Provide the (x, y) coordinate of the cell's center where the given text is located.  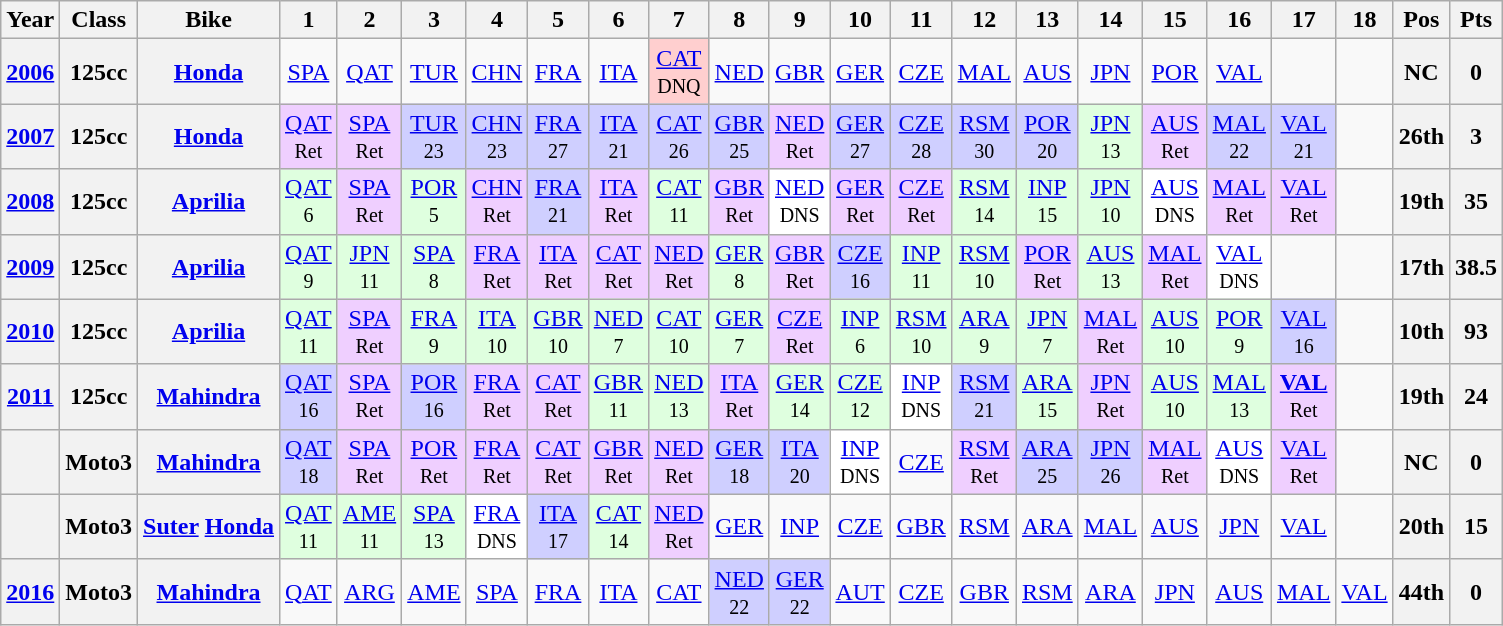
VAL21 (1303, 136)
JPN11 (369, 266)
18 (1364, 20)
2009 (30, 266)
ARA25 (1047, 462)
12 (984, 20)
10th (1421, 332)
FRADNS (497, 526)
VALDNS (1239, 266)
ITA21 (618, 136)
35 (1476, 202)
9 (799, 20)
GER22 (799, 592)
2006 (30, 72)
GER18 (739, 462)
NED22 (739, 592)
JPN10 (1110, 202)
POR (1175, 72)
ARA15 (1047, 396)
GERRet (860, 202)
CAT26 (679, 136)
Year (30, 20)
ITA10 (497, 332)
GBR11 (618, 396)
JPN26 (1110, 462)
QAT16 (309, 396)
44th (1421, 592)
POR5 (434, 202)
ARA9 (984, 332)
2007 (30, 136)
Class (99, 20)
RSM14 (984, 202)
NEDDNS (799, 202)
CHN23 (497, 136)
16 (1239, 20)
26th (1421, 136)
4 (497, 20)
CHN (497, 72)
24 (1476, 396)
GBR10 (558, 332)
CZE28 (921, 136)
NED13 (679, 396)
CATDNQ (679, 72)
2016 (30, 592)
17th (1421, 266)
5 (558, 20)
POR16 (434, 396)
NED7 (618, 332)
GBR25 (739, 136)
QAT18 (309, 462)
TUR (434, 72)
CAT14 (618, 526)
2010 (30, 332)
MAL13 (1239, 396)
CHNRet (497, 202)
FRA27 (558, 136)
GER7 (739, 332)
QAT9 (309, 266)
ITA17 (558, 526)
17 (1303, 20)
ARG (369, 592)
GER14 (799, 396)
NED (739, 72)
RSM30 (984, 136)
GER27 (860, 136)
JPN7 (1047, 332)
11 (921, 20)
1 (309, 20)
14 (1110, 20)
QATRet (309, 136)
ITA20 (799, 462)
VAL16 (1303, 332)
10 (860, 20)
INP6 (860, 332)
AME11 (369, 526)
38.5 (1476, 266)
AUT (860, 592)
20th (1421, 526)
2008 (30, 202)
POR20 (1047, 136)
Suter Honda (209, 526)
INP11 (921, 266)
CZE16 (860, 266)
Pts (1476, 20)
AUS13 (1110, 266)
INP15 (1047, 202)
JPN13 (1110, 136)
2 (369, 20)
SPA13 (434, 526)
8 (739, 20)
AUSRet (1175, 136)
7 (679, 20)
AME (434, 592)
93 (1476, 332)
JPNRet (1110, 396)
QAT6 (309, 202)
MAL22 (1239, 136)
CZE12 (860, 396)
SPA8 (434, 266)
POR9 (1239, 332)
RSMRet (984, 462)
CAT (679, 592)
6 (618, 20)
FRA9 (434, 332)
INP (799, 526)
2011 (30, 396)
Bike (209, 20)
CAT11 (679, 202)
TUR23 (434, 136)
CAT10 (679, 332)
GER8 (739, 266)
RSM21 (984, 396)
13 (1047, 20)
FRA21 (558, 202)
Pos (1421, 20)
